Scan for the cell matching the given text and deliver its [x, y] coordinate at center. 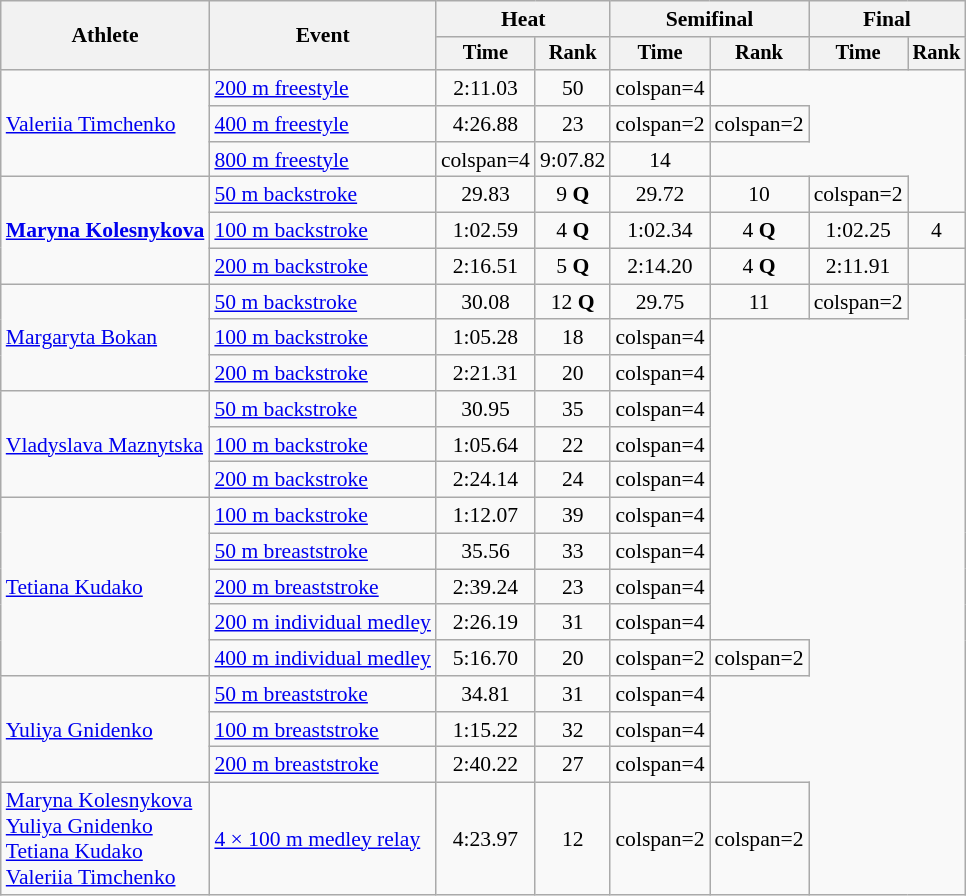
Maryna KolesnykovaYuliya GnidenkoTetiana KudakoValeriia Timchenko [106, 839]
Margaryta Bokan [106, 338]
100 m breaststroke [322, 730]
4 × 100 m medley relay [322, 839]
1:02.25 [858, 231]
35 [572, 409]
Vladyslava Maznytska [106, 444]
24 [572, 480]
800 m freestyle [322, 160]
39 [572, 516]
2:14.20 [660, 267]
1:05.64 [486, 445]
1:15.22 [486, 730]
2:11.91 [858, 267]
Semifinal [709, 19]
5 Q [572, 267]
11 [760, 302]
200 m freestyle [322, 88]
29.83 [486, 195]
27 [572, 765]
4 [937, 231]
22 [572, 445]
1:12.07 [486, 516]
Tetiana Kudako [106, 587]
2:26.19 [486, 623]
32 [572, 730]
2:11.03 [486, 88]
Athlete [106, 36]
Final [888, 19]
1:02.59 [486, 231]
35.56 [486, 552]
1:02.34 [660, 231]
4:26.88 [486, 124]
18 [572, 338]
400 m individual medley [322, 658]
50 [572, 88]
14 [660, 160]
33 [572, 552]
12 [572, 839]
10 [760, 195]
29.72 [660, 195]
2:40.22 [486, 765]
2:16.51 [486, 267]
12 Q [572, 302]
Heat [524, 19]
Yuliya Gnidenko [106, 730]
2:24.14 [486, 480]
30.95 [486, 409]
Valeriia Timchenko [106, 124]
9 Q [572, 195]
5:16.70 [486, 658]
34.81 [486, 694]
2:39.24 [486, 587]
Maryna Kolesnykova [106, 230]
1:05.28 [486, 338]
Event [322, 36]
30.08 [486, 302]
4:23.97 [486, 839]
400 m freestyle [322, 124]
29.75 [660, 302]
2:21.31 [486, 373]
200 m individual medley [322, 623]
9:07.82 [572, 160]
